Output the [x, y] coordinate of the center of the cell containing the given text.  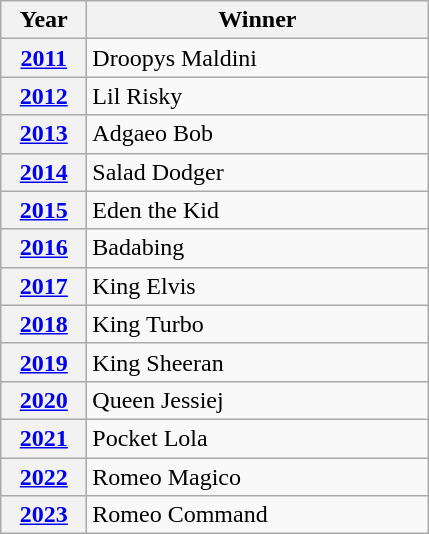
2018 [44, 324]
Year [44, 20]
2013 [44, 134]
Salad Dodger [258, 172]
2020 [44, 400]
Badabing [258, 248]
Adgaeo Bob [258, 134]
2017 [44, 286]
Pocket Lola [258, 438]
Droopys Maldini [258, 58]
Winner [258, 20]
2023 [44, 515]
King Elvis [258, 286]
King Sheeran [258, 362]
2011 [44, 58]
2012 [44, 96]
Romeo Magico [258, 477]
Lil Risky [258, 96]
Eden the Kid [258, 210]
2022 [44, 477]
Romeo Command [258, 515]
2014 [44, 172]
2021 [44, 438]
King Turbo [258, 324]
2019 [44, 362]
Queen Jessiej [258, 400]
2016 [44, 248]
2015 [44, 210]
